Capture the cell that displays the provided text and extract its [x, y] central coordinate. 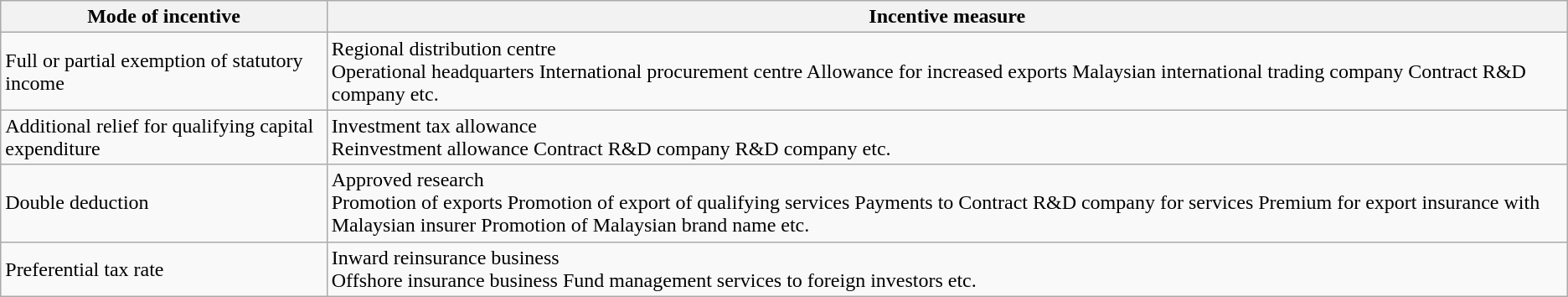
Incentive measure [946, 17]
Mode of incentive [164, 17]
Investment tax allowanceReinvestment allowance Contract R&D company R&D company etc. [946, 138]
Inward reinsurance businessOffshore insurance business Fund management services to foreign investors etc. [946, 268]
Double deduction [164, 203]
Preferential tax rate [164, 268]
Full or partial exemption of statutory income [164, 71]
Additional relief for qualifying capital expenditure [164, 138]
